Determine the [X, Y] coordinate at the center of the cell enclosing the given text.  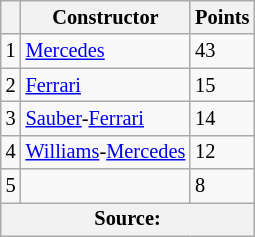
1 [11, 51]
2 [11, 85]
Sauber-Ferrari [106, 118]
4 [11, 152]
Ferrari [106, 85]
15 [222, 85]
3 [11, 118]
Source: [128, 219]
Williams-Mercedes [106, 152]
Constructor [106, 17]
43 [222, 51]
8 [222, 186]
Mercedes [106, 51]
Points [222, 17]
5 [11, 186]
12 [222, 152]
14 [222, 118]
